Find where the given text appears and provide that cell's center as (x, y) coordinate. 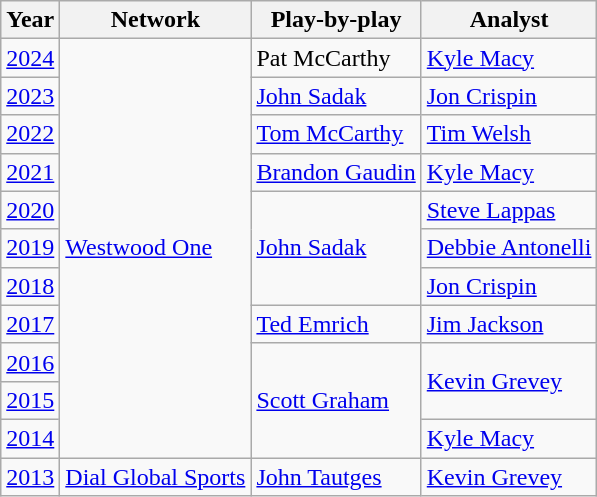
Year (30, 20)
2024 (30, 58)
2019 (30, 248)
2021 (30, 172)
Ted Emrich (336, 324)
Dial Global Sports (156, 477)
2017 (30, 324)
2020 (30, 210)
Steve Lappas (509, 210)
Debbie Antonelli (509, 248)
John Tautges (336, 477)
Pat McCarthy (336, 58)
Tom McCarthy (336, 134)
2014 (30, 438)
Play-by-play (336, 20)
Brandon Gaudin (336, 172)
Scott Graham (336, 400)
2023 (30, 96)
Tim Welsh (509, 134)
2016 (30, 362)
2022 (30, 134)
Network (156, 20)
2018 (30, 286)
Jim Jackson (509, 324)
Westwood One (156, 248)
Analyst (509, 20)
2013 (30, 477)
2015 (30, 400)
